Capture the cell that displays the provided text and extract its [X, Y] central coordinate. 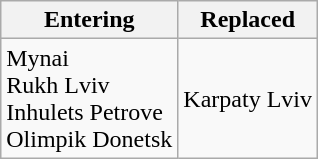
MynaiRukh LvivInhulets PetroveOlimpik Donetsk [90, 98]
Karpaty Lviv [248, 98]
Entering [90, 20]
Replaced [248, 20]
